Pinpoint the cell where the given text exists, returning its (X, Y) midpoint coordinate. 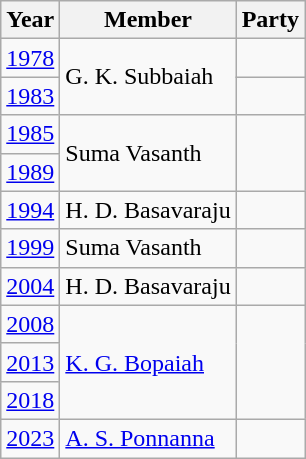
1985 (30, 134)
2018 (30, 400)
K. G. Bopaiah (148, 362)
2004 (30, 286)
Year (30, 20)
1994 (30, 210)
1978 (30, 58)
1983 (30, 96)
2023 (30, 438)
1999 (30, 248)
2013 (30, 362)
2008 (30, 324)
Member (148, 20)
G. K. Subbaiah (148, 77)
Party (270, 20)
1989 (30, 172)
A. S. Ponnanna (148, 438)
